For the text-containing cell, return its midpoint in (X, Y) coordinate format. 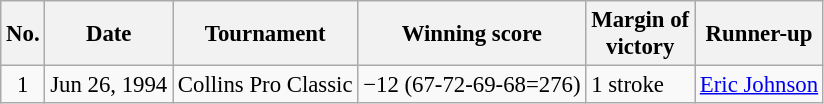
Eric Johnson (760, 85)
Jun 26, 1994 (109, 85)
−12 (67-72-69-68=276) (472, 85)
Winning score (472, 34)
Collins Pro Classic (266, 85)
No. (23, 34)
Margin ofvictory (640, 34)
Date (109, 34)
Tournament (266, 34)
1 (23, 85)
Runner-up (760, 34)
1 stroke (640, 85)
